For the text-containing cell, return its midpoint in [x, y] coordinate format. 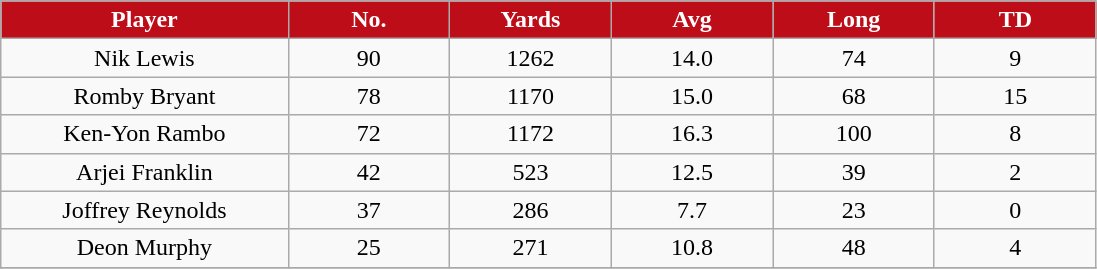
25 [369, 248]
Avg [692, 20]
0 [1015, 210]
2 [1015, 172]
Nik Lewis [144, 58]
15 [1015, 96]
68 [854, 96]
Deon Murphy [144, 248]
39 [854, 172]
No. [369, 20]
8 [1015, 134]
1172 [531, 134]
14.0 [692, 58]
Yards [531, 20]
7.7 [692, 210]
42 [369, 172]
16.3 [692, 134]
Romby Bryant [144, 96]
Arjei Franklin [144, 172]
Ken-Yon Rambo [144, 134]
271 [531, 248]
523 [531, 172]
72 [369, 134]
90 [369, 58]
100 [854, 134]
15.0 [692, 96]
286 [531, 210]
12.5 [692, 172]
TD [1015, 20]
4 [1015, 248]
48 [854, 248]
9 [1015, 58]
10.8 [692, 248]
78 [369, 96]
Player [144, 20]
Joffrey Reynolds [144, 210]
74 [854, 58]
23 [854, 210]
1262 [531, 58]
1170 [531, 96]
Long [854, 20]
37 [369, 210]
